From the cell containing the given text, extract its center point as (x, y) coordinate. 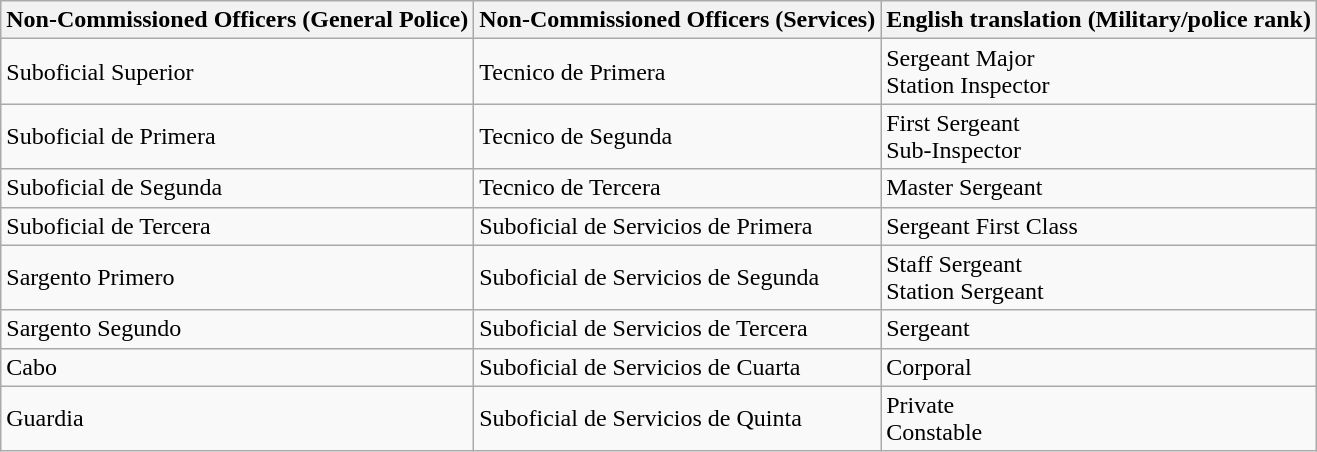
Cabo (238, 367)
Sergeant (1099, 329)
Suboficial de Primera (238, 136)
Non-Commissioned Officers (Services) (678, 20)
Sergeant MajorStation Inspector (1099, 72)
Suboficial de Servicios de Quinta (678, 418)
Master Sergeant (1099, 188)
PrivateConstable (1099, 418)
First SergeantSub-Inspector (1099, 136)
Corporal (1099, 367)
English translation (Military/police rank) (1099, 20)
Suboficial de Servicios de Segunda (678, 278)
Guardia (238, 418)
Sargento Primero (238, 278)
Sargento Segundo (238, 329)
Tecnico de Tercera (678, 188)
Suboficial de Servicios de Primera (678, 226)
Non-Commissioned Officers (General Police) (238, 20)
Tecnico de Segunda (678, 136)
Staff SergeantStation Sergeant (1099, 278)
Suboficial Superior (238, 72)
Suboficial de Segunda (238, 188)
Suboficial de Servicios de Tercera (678, 329)
Sergeant First Class (1099, 226)
Suboficial de Servicios de Cuarta (678, 367)
Tecnico de Primera (678, 72)
Suboficial de Tercera (238, 226)
